Find where the given text appears and provide that cell's center as (X, Y) coordinate. 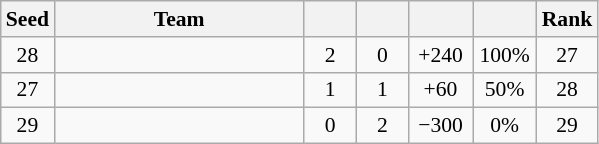
+60 (440, 90)
Rank (568, 19)
Seed (28, 19)
Team (179, 19)
0% (505, 126)
−300 (440, 126)
+240 (440, 55)
50% (505, 90)
100% (505, 55)
